Output the [X, Y] coordinate of the center of the cell containing the given text.  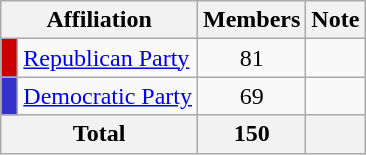
150 [251, 134]
69 [251, 96]
Republican Party [108, 58]
Members [251, 20]
Note [336, 20]
Affiliation [100, 20]
81 [251, 58]
Democratic Party [108, 96]
Total [100, 134]
